Capture the cell that displays the provided text and extract its (x, y) central coordinate. 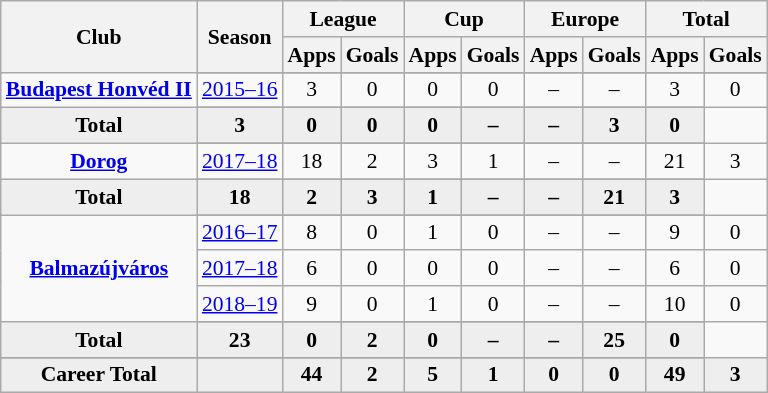
Dorog (99, 162)
10 (675, 304)
League (344, 19)
2015–16 (240, 90)
2016–17 (240, 233)
2018–19 (240, 304)
23 (240, 340)
Career Total (99, 375)
44 (312, 375)
Season (240, 36)
Club (99, 36)
Europe (586, 19)
Cup (464, 19)
Balmazújváros (99, 268)
25 (614, 340)
5 (433, 375)
Budapest Honvéd II (99, 90)
49 (675, 375)
8 (312, 233)
